Output the (x, y) coordinate of the center of the cell containing the given text.  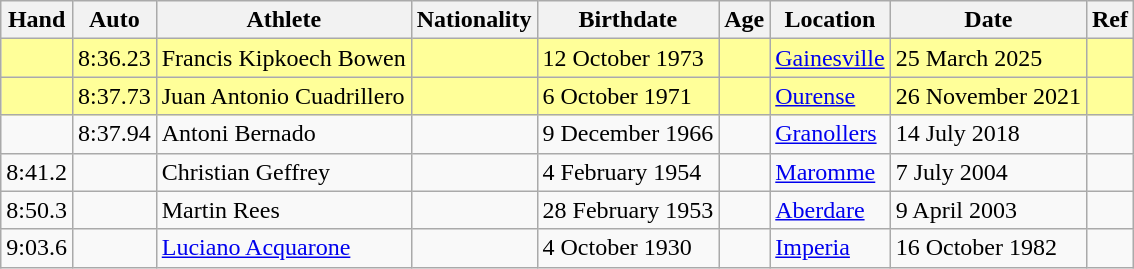
4 October 1930 (628, 248)
Athlete (284, 20)
8:36.23 (114, 58)
Antoni Bernado (284, 134)
Hand (37, 20)
8:41.2 (37, 172)
9 April 2003 (988, 210)
Date (988, 20)
28 February 1953 (628, 210)
6 October 1971 (628, 96)
Aberdare (830, 210)
Nationality (474, 20)
Age (744, 20)
4 February 1954 (628, 172)
Maromme (830, 172)
26 November 2021 (988, 96)
Martin Rees (284, 210)
Ref (1110, 20)
Christian Geffrey (284, 172)
7 July 2004 (988, 172)
Birthdate (628, 20)
14 July 2018 (988, 134)
Location (830, 20)
16 October 1982 (988, 248)
Imperia (830, 248)
9:03.6 (37, 248)
8:37.73 (114, 96)
Granollers (830, 134)
Juan Antonio Cuadrillero (284, 96)
Francis Kipkoech Bowen (284, 58)
Luciano Acquarone (284, 248)
25 March 2025 (988, 58)
9 December 1966 (628, 134)
Auto (114, 20)
12 October 1973 (628, 58)
Gainesville (830, 58)
Ourense (830, 96)
8:50.3 (37, 210)
8:37.94 (114, 134)
